Determine the (X, Y) coordinate at the center of the cell enclosing the given text.  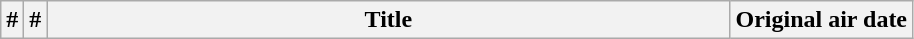
Title (388, 20)
Original air date (822, 20)
